Locate the cell with the specified text and output its [x, y] center coordinate. 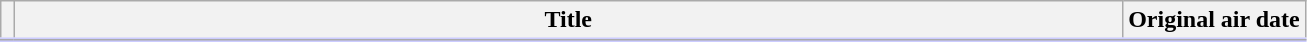
Original air date [1214, 21]
Title [568, 21]
